Identify which cell holds the provided text, then report its (x, y) central coordinate. 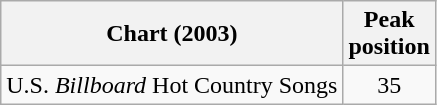
U.S. Billboard Hot Country Songs (172, 85)
Peakposition (389, 34)
Chart (2003) (172, 34)
35 (389, 85)
